Search for the cell housing the specified text and yield its (X, Y) center coordinate. 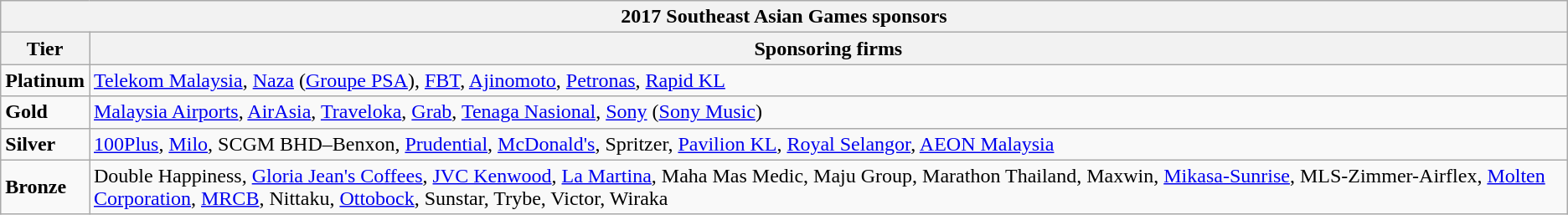
Gold (45, 112)
Sponsoring firms (828, 49)
Silver (45, 144)
2017 Southeast Asian Games sponsors (784, 17)
Telekom Malaysia, Naza (Groupe PSA), FBT, Ajinomoto, Petronas, Rapid KL (828, 80)
Malaysia Airports, AirAsia, Traveloka, Grab, Tenaga Nasional, Sony (Sony Music) (828, 112)
Tier (45, 49)
Bronze (45, 187)
Platinum (45, 80)
100Plus, Milo, SCGM BHD–Benxon, Prudential, McDonald's, Spritzer, Pavilion KL, Royal Selangor, AEON Malaysia (828, 144)
